Capture the cell that displays the provided text and extract its [x, y] central coordinate. 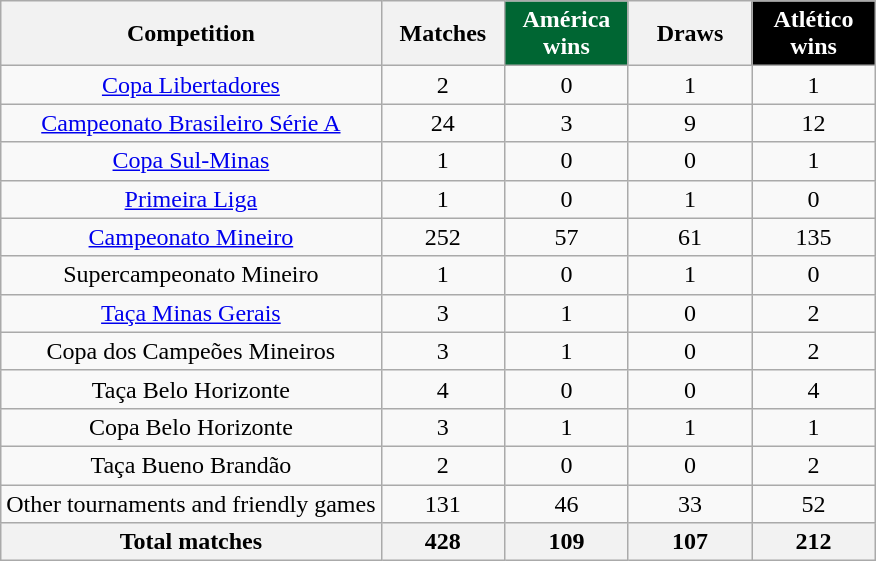
Matches [443, 34]
109 [567, 542]
Supercampeonato Mineiro [191, 275]
9 [690, 123]
Atléticowins [814, 34]
Draws [690, 34]
33 [690, 503]
12 [814, 123]
Taça Bueno Brandão [191, 465]
57 [567, 237]
Copa Belo Horizonte [191, 427]
252 [443, 237]
Américawins [567, 34]
Taça Minas Gerais [191, 313]
61 [690, 237]
Campeonato Brasileiro Série A [191, 123]
Copa dos Campeões Mineiros [191, 351]
46 [567, 503]
107 [690, 542]
Primeira Liga [191, 199]
Total matches [191, 542]
131 [443, 503]
Competition [191, 34]
52 [814, 503]
Other tournaments and friendly games [191, 503]
Campeonato Mineiro [191, 237]
24 [443, 123]
Taça Belo Horizonte [191, 389]
428 [443, 542]
212 [814, 542]
135 [814, 237]
Copa Libertadores [191, 85]
Copa Sul-Minas [191, 161]
